For the text-containing cell, return its midpoint in (X, Y) coordinate format. 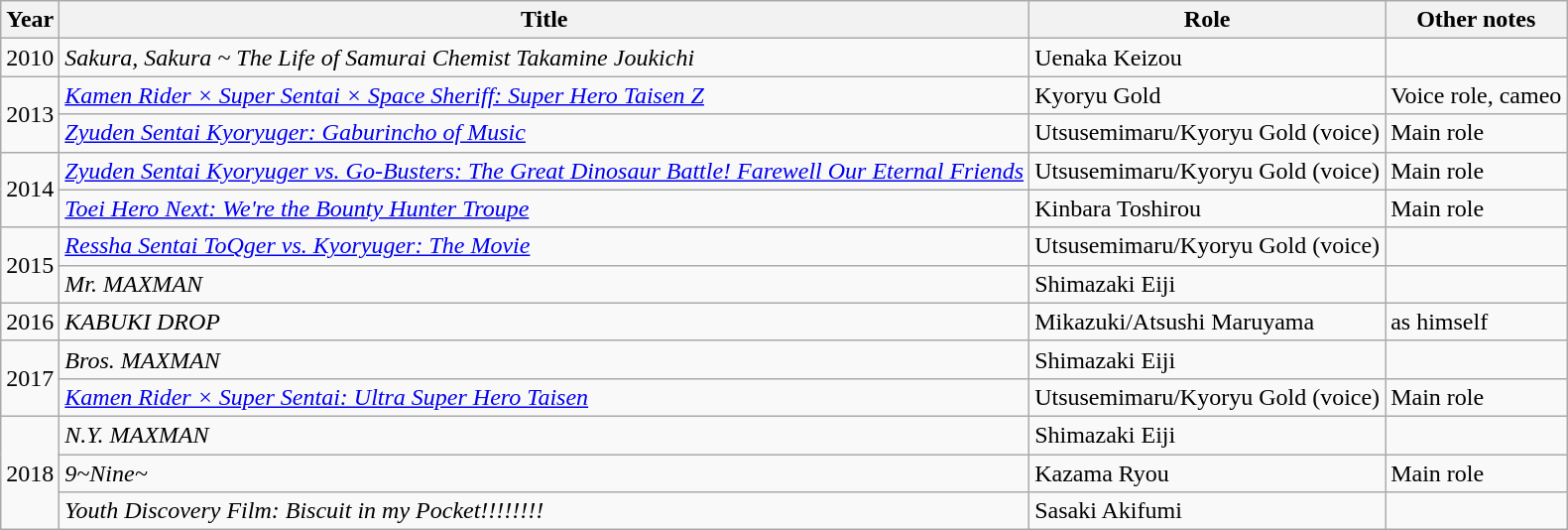
2015 (30, 265)
Kamen Rider × Super Sentai × Space Sheriff: Super Hero Taisen Z (544, 95)
Bros. MAXMAN (544, 359)
Title (544, 20)
Sasaki Akifumi (1208, 511)
Voice role, cameo (1476, 95)
Zyuden Sentai Kyoryuger vs. Go-Busters: The Great Dinosaur Battle! Farewell Our Eternal Friends (544, 171)
9~Nine~ (544, 473)
2018 (30, 472)
Sakura, Sakura ~ The Life of Samurai Chemist Takamine Joukichi (544, 58)
2013 (30, 114)
Youth Discovery Film: Biscuit in my Pocket!!!!!!!! (544, 511)
Zyuden Sentai Kyoryuger: Gaburincho of Music (544, 133)
as himself (1476, 322)
Role (1208, 20)
2017 (30, 378)
2010 (30, 58)
Uenaka Keizou (1208, 58)
KABUKI DROP (544, 322)
Toei Hero Next: We're the Bounty Hunter Troupe (544, 208)
N.Y. MAXMAN (544, 435)
Kazama Ryou (1208, 473)
Kyoryu Gold (1208, 95)
Other notes (1476, 20)
Ressha Sentai ToQger vs. Kyoryuger: The Movie (544, 246)
2014 (30, 190)
2016 (30, 322)
Mr. MAXMAN (544, 284)
Kamen Rider × Super Sentai: Ultra Super Hero Taisen (544, 397)
Kinbara Toshirou (1208, 208)
Year (30, 20)
Mikazuki/Atsushi Maruyama (1208, 322)
